Pinpoint the cell where the given text exists, returning its (x, y) midpoint coordinate. 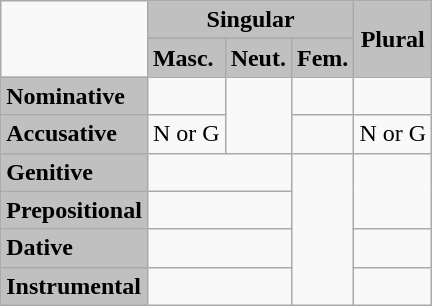
Genitive (74, 172)
Plural (393, 39)
Accusative (74, 134)
Singular (250, 20)
Instrumental (74, 286)
Neut. (258, 58)
Nominative (74, 96)
Fem. (322, 58)
Masc. (186, 58)
Prepositional (74, 210)
Dative (74, 248)
